Detect which cell encompasses the target text, then output its [X, Y] center coordinate. 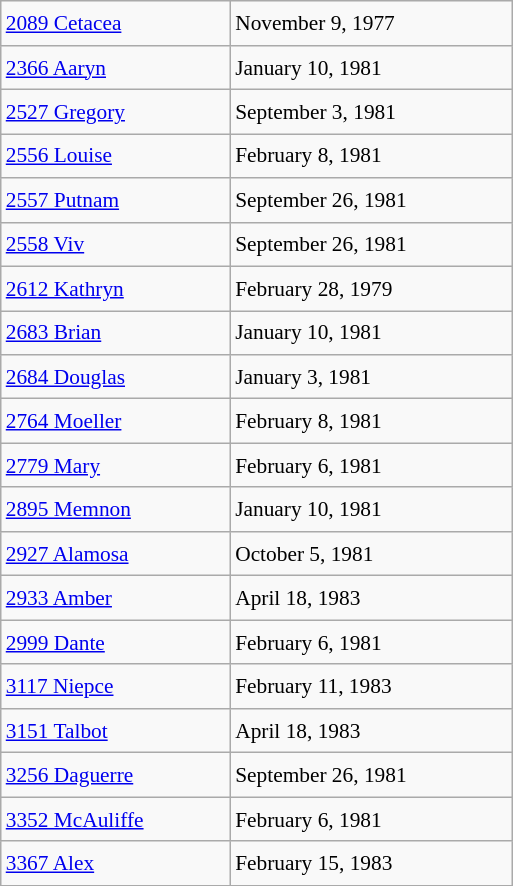
February 11, 1983 [371, 686]
2558 Viv [116, 244]
3352 McAuliffe [116, 819]
3117 Niepce [116, 686]
February 15, 1983 [371, 863]
2764 Moeller [116, 421]
2366 Aaryn [116, 67]
February 28, 1979 [371, 288]
3151 Talbot [116, 730]
2684 Douglas [116, 377]
2556 Louise [116, 156]
October 5, 1981 [371, 554]
2895 Memnon [116, 509]
2999 Dante [116, 642]
November 9, 1977 [371, 23]
September 3, 1981 [371, 112]
2933 Amber [116, 598]
January 3, 1981 [371, 377]
2779 Mary [116, 465]
2557 Putnam [116, 200]
2683 Brian [116, 333]
2089 Cetacea [116, 23]
2612 Kathryn [116, 288]
3256 Daguerre [116, 775]
2927 Alamosa [116, 554]
2527 Gregory [116, 112]
3367 Alex [116, 863]
